Pinpoint the cell where the given text exists, returning its [x, y] midpoint coordinate. 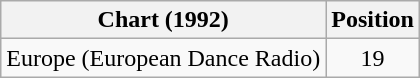
19 [373, 58]
Position [373, 20]
Europe (European Dance Radio) [164, 58]
Chart (1992) [164, 20]
